Identify which cell holds the provided text, then report its [x, y] central coordinate. 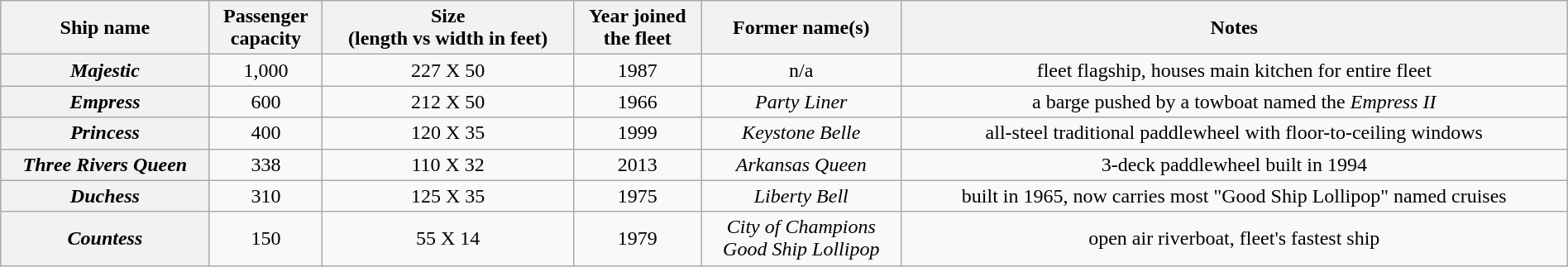
City of ChampionsGood Ship Lollipop [801, 238]
2013 [637, 164]
1999 [637, 133]
Notes [1234, 28]
Three Rivers Queen [105, 164]
Duchess [105, 196]
Majestic [105, 70]
fleet flagship, houses main kitchen for entire fleet [1234, 70]
Keystone Belle [801, 133]
Party Liner [801, 102]
all-steel traditional paddlewheel with floor-to-ceiling windows [1234, 133]
1987 [637, 70]
120 X 35 [448, 133]
310 [266, 196]
Empress [105, 102]
Arkansas Queen [801, 164]
338 [266, 164]
a barge pushed by a towboat named the Empress II [1234, 102]
125 X 35 [448, 196]
600 [266, 102]
Liberty Bell [801, 196]
Princess [105, 133]
150 [266, 238]
1,000 [266, 70]
Countess [105, 238]
1979 [637, 238]
built in 1965, now carries most "Good Ship Lollipop" named cruises [1234, 196]
227 X 50 [448, 70]
Passengercapacity [266, 28]
110 X 32 [448, 164]
1966 [637, 102]
open air riverboat, fleet's fastest ship [1234, 238]
212 X 50 [448, 102]
400 [266, 133]
Ship name [105, 28]
Year joinedthe fleet [637, 28]
n/a [801, 70]
55 X 14 [448, 238]
1975 [637, 196]
Former name(s) [801, 28]
3-deck paddlewheel built in 1994 [1234, 164]
Size(length vs width in feet) [448, 28]
